Pinpoint the cell where the given text exists, returning its (x, y) midpoint coordinate. 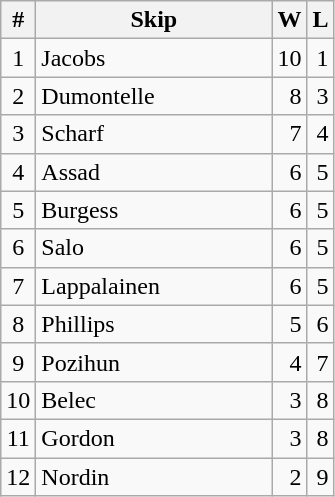
Phillips (154, 324)
Jacobs (154, 58)
Burgess (154, 210)
Lappalainen (154, 286)
Gordon (154, 438)
Salo (154, 248)
Belec (154, 400)
Assad (154, 172)
Scharf (154, 134)
Dumontelle (154, 96)
# (18, 20)
11 (18, 438)
Pozihun (154, 362)
Skip (154, 20)
L (320, 20)
12 (18, 477)
W (290, 20)
Nordin (154, 477)
